Extract the (x, y) coordinate from the center of the cell holding the provided text.  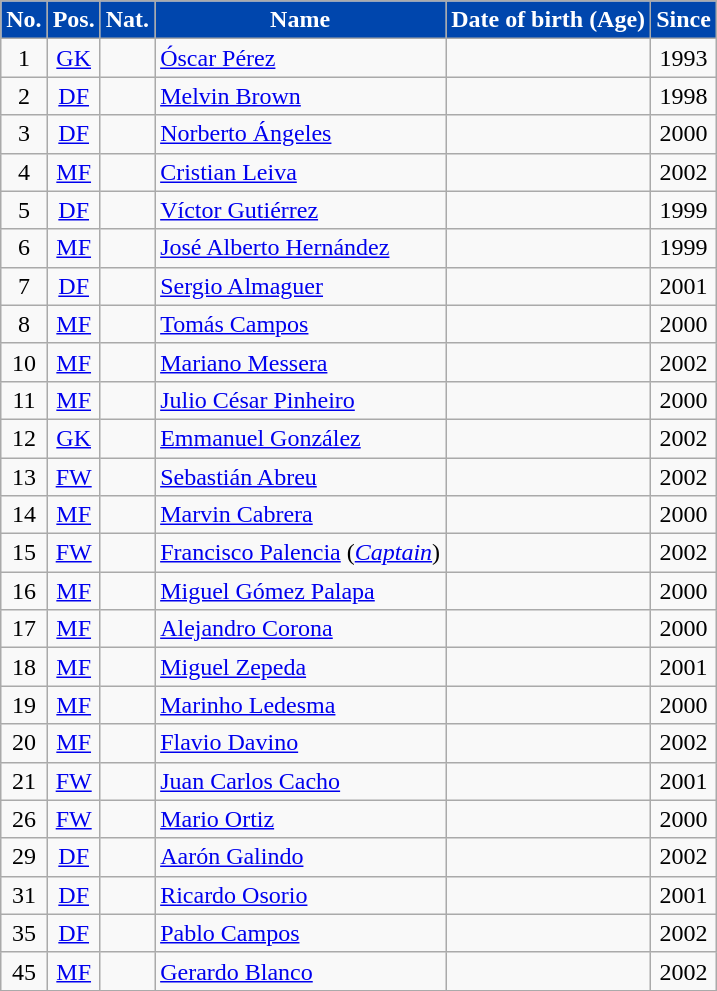
Melvin Brown (300, 96)
Nat. (127, 20)
10 (24, 362)
35 (24, 933)
14 (24, 515)
Aarón Galindo (300, 857)
Sebastián Abreu (300, 477)
26 (24, 819)
Since (684, 20)
18 (24, 667)
Miguel Gómez Palapa (300, 591)
20 (24, 743)
Juan Carlos Cacho (300, 781)
No. (24, 20)
Name (300, 20)
Ricardo Osorio (300, 895)
21 (24, 781)
Emmanuel González (300, 438)
Miguel Zepeda (300, 667)
Mariano Messera (300, 362)
29 (24, 857)
3 (24, 134)
Flavio Davino (300, 743)
Sergio Almaguer (300, 286)
1 (24, 58)
1993 (684, 58)
45 (24, 971)
16 (24, 591)
Tomás Campos (300, 324)
2 (24, 96)
Julio César Pinheiro (300, 400)
Mario Ortiz (300, 819)
Víctor Gutiérrez (300, 210)
José Alberto Hernández (300, 248)
Pablo Campos (300, 933)
Pos. (74, 20)
15 (24, 553)
1998 (684, 96)
Gerardo Blanco (300, 971)
13 (24, 477)
6 (24, 248)
Alejandro Corona (300, 629)
7 (24, 286)
Marvin Cabrera (300, 515)
Cristian Leiva (300, 172)
5 (24, 210)
31 (24, 895)
Marinho Ledesma (300, 705)
11 (24, 400)
Francisco Palencia (Captain) (300, 553)
8 (24, 324)
12 (24, 438)
Norberto Ángeles (300, 134)
Óscar Pérez (300, 58)
17 (24, 629)
4 (24, 172)
19 (24, 705)
Date of birth (Age) (548, 20)
